Provide the (X, Y) coordinate of the cell's center where the given text is located.  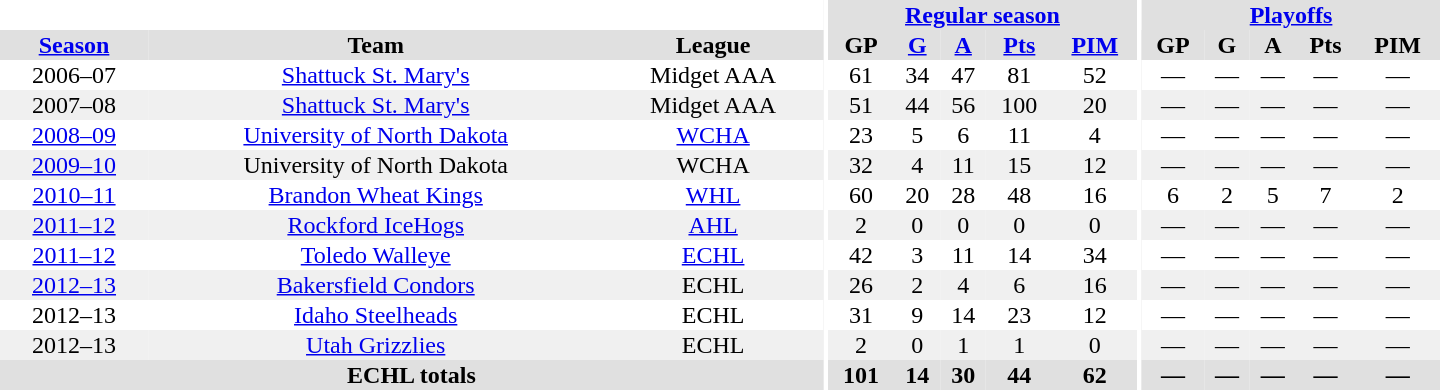
2007–08 (74, 105)
Regular season (982, 15)
28 (963, 195)
2006–07 (74, 75)
32 (861, 165)
100 (1019, 105)
Season (74, 45)
Brandon Wheat Kings (376, 195)
2008–09 (74, 135)
Bakersfield Condors (376, 285)
42 (861, 255)
9 (917, 315)
47 (963, 75)
AHL (712, 225)
52 (1095, 75)
7 (1326, 195)
Idaho Steelheads (376, 315)
60 (861, 195)
62 (1095, 375)
3 (917, 255)
Team (376, 45)
Toledo Walleye (376, 255)
61 (861, 75)
26 (861, 285)
81 (1019, 75)
51 (861, 105)
Rockford IceHogs (376, 225)
30 (963, 375)
Playoffs (1291, 15)
2009–10 (74, 165)
Utah Grizzlies (376, 345)
ECHL totals (412, 375)
48 (1019, 195)
56 (963, 105)
31 (861, 315)
WHL (712, 195)
2010–11 (74, 195)
101 (861, 375)
League (712, 45)
15 (1019, 165)
